From the cell containing the given text, extract its center point as (x, y) coordinate. 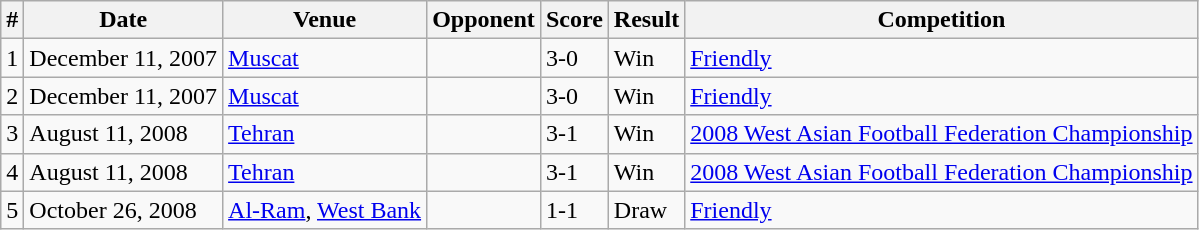
2 (12, 96)
5 (12, 210)
1-1 (574, 210)
Opponent (484, 20)
Draw (646, 210)
Date (124, 20)
Venue (325, 20)
October 26, 2008 (124, 210)
4 (12, 172)
Competition (942, 20)
Al-Ram, West Bank (325, 210)
# (12, 20)
Score (574, 20)
Result (646, 20)
3 (12, 134)
1 (12, 58)
